For the text-containing cell, return its midpoint in [x, y] coordinate format. 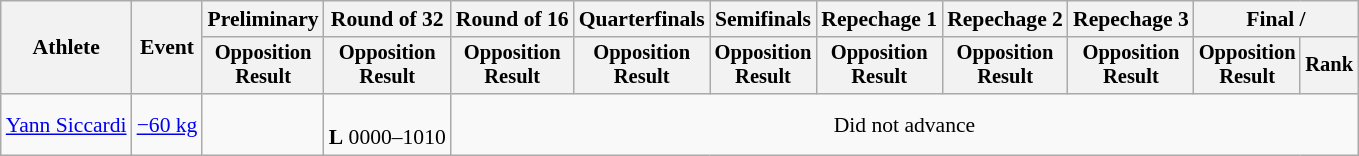
Final / [1276, 19]
Repechage 3 [1131, 19]
Round of 32 [388, 19]
Rank [1329, 66]
Round of 16 [512, 19]
Athlete [66, 48]
Preliminary [262, 19]
Did not advance [904, 124]
−60 kg [168, 124]
Repechage 1 [879, 19]
Repechage 2 [1005, 19]
Quarterfinals [642, 19]
Event [168, 48]
Yann Siccardi [66, 124]
Semifinals [764, 19]
L 0000–1010 [388, 124]
